Pinpoint the cell where the given text exists, returning its (X, Y) midpoint coordinate. 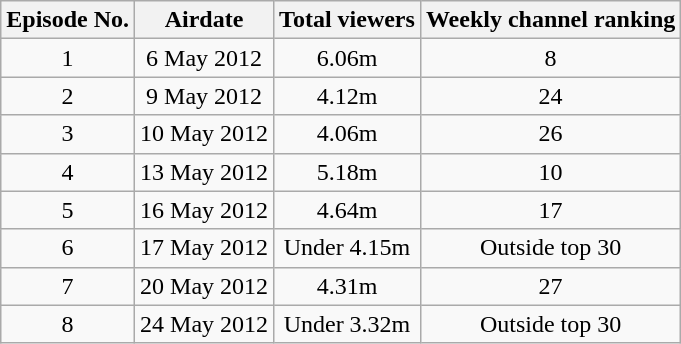
2 (68, 96)
4.12m (348, 96)
6.06m (348, 58)
Under 3.32m (348, 324)
20 May 2012 (204, 286)
5.18m (348, 172)
24 (550, 96)
10 (550, 172)
4.64m (348, 210)
9 May 2012 (204, 96)
6 May 2012 (204, 58)
13 May 2012 (204, 172)
27 (550, 286)
16 May 2012 (204, 210)
5 (68, 210)
Airdate (204, 20)
7 (68, 286)
6 (68, 248)
3 (68, 134)
24 May 2012 (204, 324)
4.06m (348, 134)
17 May 2012 (204, 248)
17 (550, 210)
26 (550, 134)
Weekly channel ranking (550, 20)
Under 4.15m (348, 248)
4.31m (348, 286)
Episode No. (68, 20)
1 (68, 58)
Total viewers (348, 20)
10 May 2012 (204, 134)
4 (68, 172)
